Pinpoint the cell where the given text exists, returning its (X, Y) midpoint coordinate. 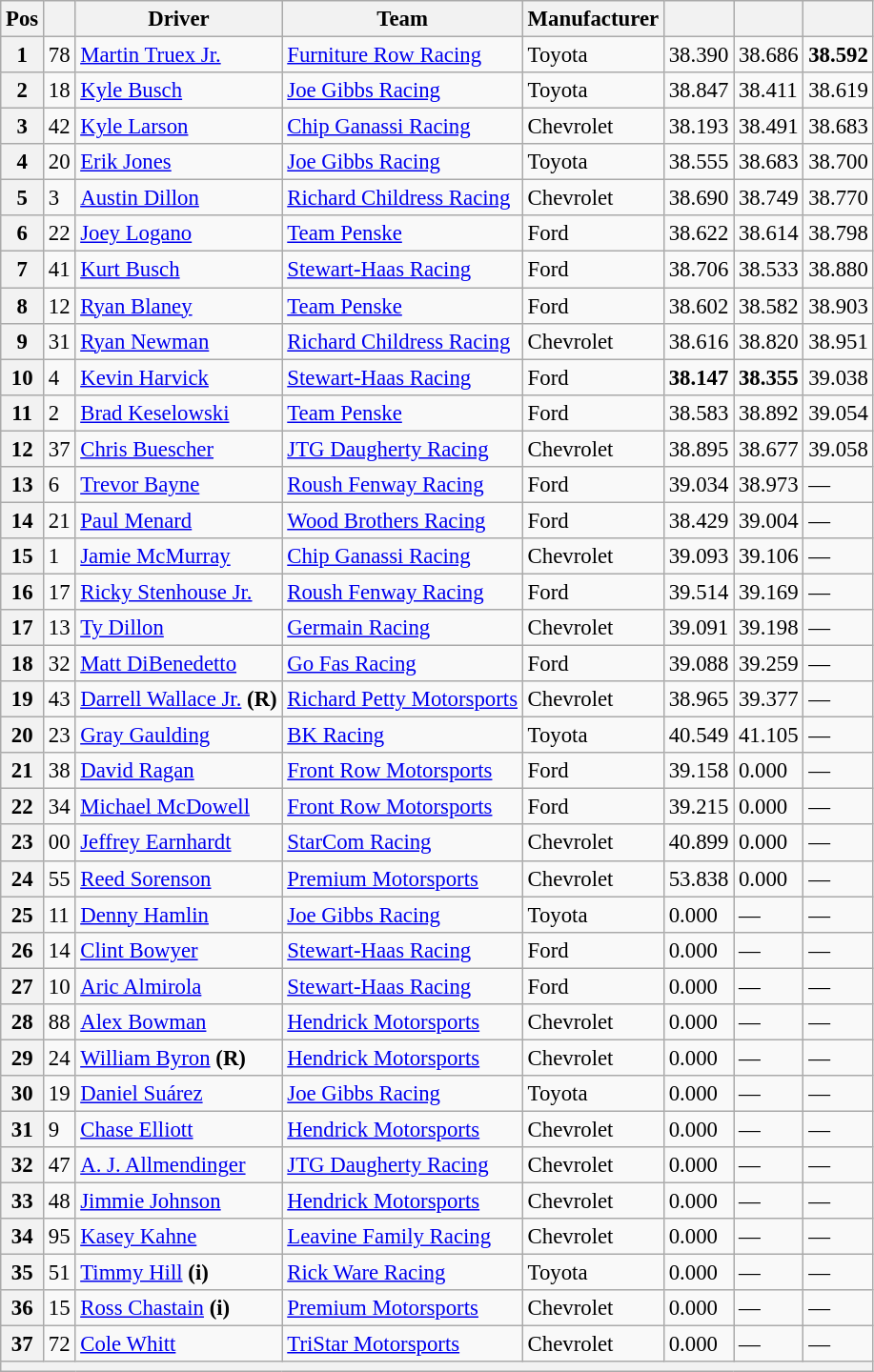
Kasey Kahne (179, 1237)
Paul Menard (179, 520)
Chase Elliott (179, 1129)
38.555 (698, 162)
38.903 (839, 306)
Alex Bowman (179, 1022)
Jamie McMurray (179, 556)
Brad Keselowski (179, 413)
Chris Buescher (179, 449)
39.514 (698, 592)
Kyle Larson (179, 127)
38.973 (768, 485)
8 (23, 306)
72 (59, 1344)
38.622 (698, 233)
Ryan Newman (179, 341)
Ty Dillon (179, 628)
39.377 (768, 699)
38.847 (698, 91)
38.533 (768, 270)
38.616 (698, 341)
Gray Gaulding (179, 736)
Erik Jones (179, 162)
88 (59, 1022)
Martin Truex Jr. (179, 55)
38.892 (768, 413)
Cole Whitt (179, 1344)
38.355 (768, 377)
25 (23, 915)
38.602 (698, 306)
16 (23, 592)
38.429 (698, 520)
Richard Petty Motorsports (402, 699)
38.770 (839, 198)
48 (59, 1201)
Michael McDowell (179, 807)
38.193 (698, 127)
39.004 (768, 520)
StarCom Racing (402, 843)
38.491 (768, 127)
39.091 (698, 628)
39.169 (768, 592)
40.899 (698, 843)
38.965 (698, 699)
38.390 (698, 55)
Clint Bowyer (179, 950)
38.798 (839, 233)
38.582 (768, 306)
38.880 (839, 270)
Timmy Hill (i) (179, 1273)
35 (23, 1273)
38.592 (839, 55)
Driver (179, 19)
38.147 (698, 377)
38.619 (839, 91)
5 (23, 198)
95 (59, 1237)
Joey Logano (179, 233)
27 (23, 986)
Trevor Bayne (179, 485)
Kyle Busch (179, 91)
38.690 (698, 198)
38.411 (768, 91)
38.749 (768, 198)
39.034 (698, 485)
Wood Brothers Racing (402, 520)
BK Racing (402, 736)
Manufacturer (593, 19)
Jeffrey Earnhardt (179, 843)
38.583 (698, 413)
Darrell Wallace Jr. (R) (179, 699)
39.158 (698, 771)
33 (23, 1201)
78 (59, 55)
55 (59, 878)
39.088 (698, 664)
David Ragan (179, 771)
38.700 (839, 162)
39.198 (768, 628)
Germain Racing (402, 628)
43 (59, 699)
38.820 (768, 341)
39.106 (768, 556)
28 (23, 1022)
Rick Ware Racing (402, 1273)
Pos (23, 19)
30 (23, 1094)
William Byron (R) (179, 1058)
36 (23, 1308)
Furniture Row Racing (402, 55)
26 (23, 950)
39.058 (839, 449)
Leavine Family Racing (402, 1237)
Matt DiBenedetto (179, 664)
38 (59, 771)
38.614 (768, 233)
Team (402, 19)
40.549 (698, 736)
7 (23, 270)
39.215 (698, 807)
51 (59, 1273)
39.054 (839, 413)
Ricky Stenhouse Jr. (179, 592)
Jimmie Johnson (179, 1201)
39.093 (698, 556)
39.259 (768, 664)
Austin Dillon (179, 198)
TriStar Motorsports (402, 1344)
38.677 (768, 449)
Kurt Busch (179, 270)
Aric Almirola (179, 986)
47 (59, 1165)
00 (59, 843)
Reed Sorenson (179, 878)
Go Fas Racing (402, 664)
Ross Chastain (i) (179, 1308)
39.038 (839, 377)
53.838 (698, 878)
38.951 (839, 341)
Kevin Harvick (179, 377)
A. J. Allmendinger (179, 1165)
38.686 (768, 55)
29 (23, 1058)
41.105 (768, 736)
42 (59, 127)
38.706 (698, 270)
Ryan Blaney (179, 306)
41 (59, 270)
Daniel Suárez (179, 1094)
Denny Hamlin (179, 915)
38.895 (698, 449)
